Pinpoint the cell where the given text exists, returning its [x, y] midpoint coordinate. 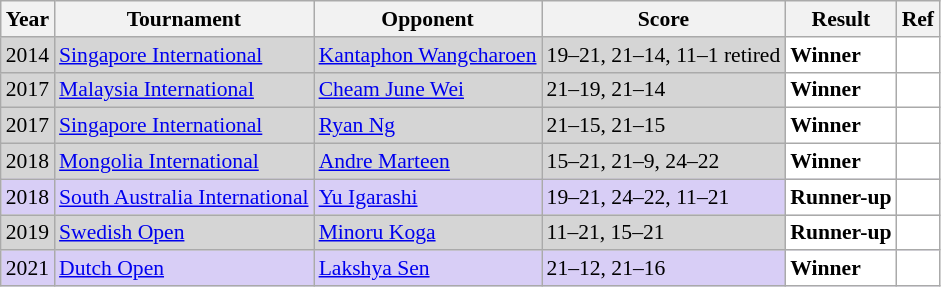
Mongolia International [184, 162]
Ref [918, 19]
19–21, 24–22, 11–21 [664, 197]
2019 [28, 233]
Opponent [428, 19]
2021 [28, 269]
19–21, 21–14, 11–1 retired [664, 55]
Kantaphon Wangcharoen [428, 55]
Yu Igarashi [428, 197]
Score [664, 19]
21–15, 21–15 [664, 126]
Lakshya Sen [428, 269]
Andre Marteen [428, 162]
Dutch Open [184, 269]
Tournament [184, 19]
Minoru Koga [428, 233]
Swedish Open [184, 233]
South Australia International [184, 197]
Result [840, 19]
Malaysia International [184, 90]
Cheam June Wei [428, 90]
2014 [28, 55]
21–19, 21–14 [664, 90]
Ryan Ng [428, 126]
Year [28, 19]
21–12, 21–16 [664, 269]
11–21, 15–21 [664, 233]
15–21, 21–9, 24–22 [664, 162]
